Return the [x, y] coordinate for the center point of the cell that contains the specified text.  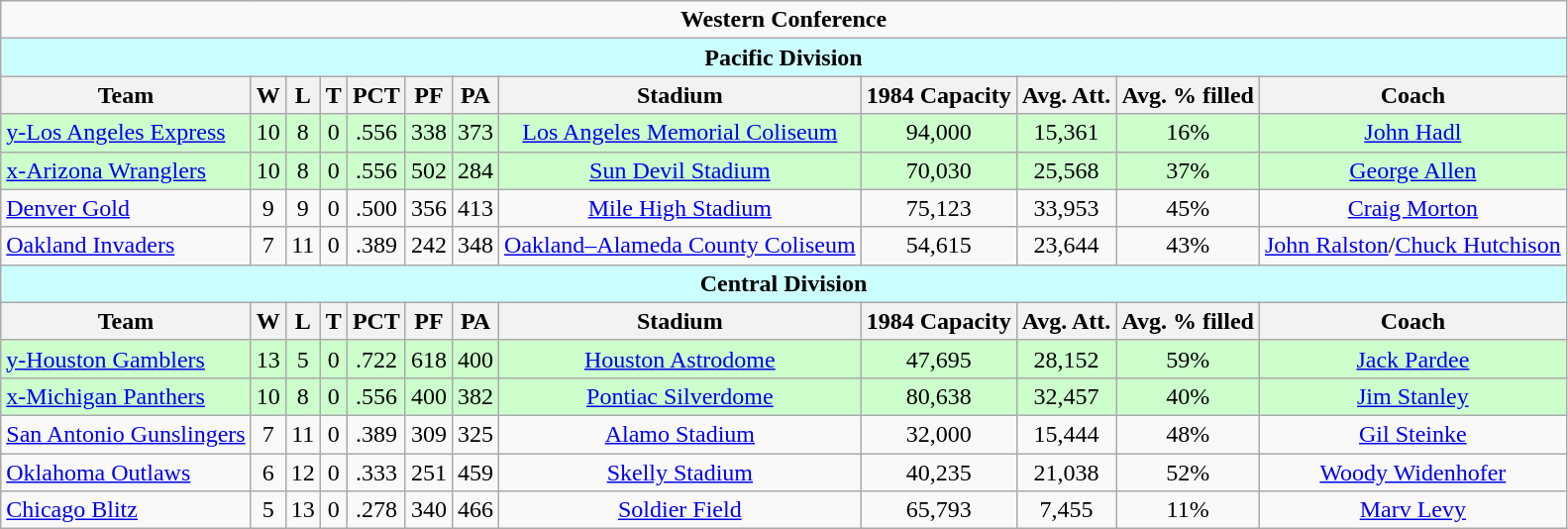
618 [428, 359]
48% [1189, 434]
52% [1189, 473]
Soldier Field [680, 510]
284 [475, 170]
32,457 [1066, 396]
.333 [376, 473]
15,444 [1066, 434]
466 [475, 510]
45% [1189, 208]
Chicago Blitz [126, 510]
40% [1189, 396]
15,361 [1066, 133]
340 [428, 510]
54,615 [939, 246]
Gil Steinke [1412, 434]
12 [303, 473]
Los Angeles Memorial Coliseum [680, 133]
94,000 [939, 133]
Central Division [784, 283]
28,152 [1066, 359]
Oklahoma Outlaws [126, 473]
x-Michigan Panthers [126, 396]
251 [428, 473]
Pacific Division [784, 57]
Oakland–Alameda County Coliseum [680, 246]
37% [1189, 170]
Houston Astrodome [680, 359]
San Antonio Gunslingers [126, 434]
x-Arizona Wranglers [126, 170]
65,793 [939, 510]
33,953 [1066, 208]
George Allen [1412, 170]
502 [428, 170]
y-Houston Gamblers [126, 359]
7,455 [1066, 510]
Jim Stanley [1412, 396]
382 [475, 396]
325 [475, 434]
Sun Devil Stadium [680, 170]
356 [428, 208]
Woody Widenhofer [1412, 473]
Denver Gold [126, 208]
413 [475, 208]
Marv Levy [1412, 510]
6 [267, 473]
373 [475, 133]
80,638 [939, 396]
.722 [376, 359]
Oakland Invaders [126, 246]
Craig Morton [1412, 208]
47,695 [939, 359]
.500 [376, 208]
.278 [376, 510]
y-Los Angeles Express [126, 133]
309 [428, 434]
John Ralston/Chuck Hutchison [1412, 246]
338 [428, 133]
21,038 [1066, 473]
32,000 [939, 434]
459 [475, 473]
16% [1189, 133]
Pontiac Silverdome [680, 396]
348 [475, 246]
75,123 [939, 208]
John Hadl [1412, 133]
70,030 [939, 170]
Mile High Stadium [680, 208]
Alamo Stadium [680, 434]
Skelly Stadium [680, 473]
Western Conference [784, 20]
59% [1189, 359]
242 [428, 246]
Jack Pardee [1412, 359]
23,644 [1066, 246]
43% [1189, 246]
11% [1189, 510]
25,568 [1066, 170]
40,235 [939, 473]
